Locate the cell with the specified text and output its [X, Y] center coordinate. 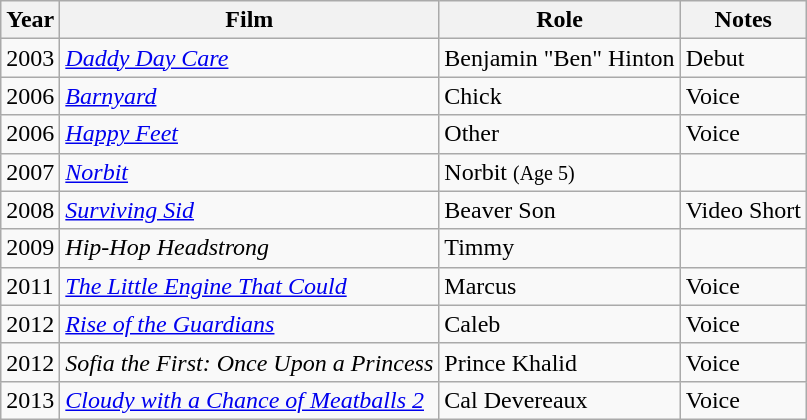
Beaver Son [560, 210]
Marcus [560, 286]
Norbit (Age 5) [560, 172]
Daddy Day Care [250, 58]
Caleb [560, 324]
Rise of the Guardians [250, 324]
2009 [30, 248]
Surviving Sid [250, 210]
2013 [30, 400]
Prince Khalid [560, 362]
Chick [560, 96]
Cloudy with a Chance of Meatballs 2 [250, 400]
Notes [743, 20]
2011 [30, 286]
Norbit [250, 172]
Role [560, 20]
Year [30, 20]
Timmy [560, 248]
The Little Engine That Could [250, 286]
Video Short [743, 210]
Barnyard [250, 96]
Cal Devereaux [560, 400]
Sofia the First: Once Upon a Princess [250, 362]
2003 [30, 58]
Film [250, 20]
Happy Feet [250, 134]
Hip-Hop Headstrong [250, 248]
2008 [30, 210]
Other [560, 134]
Benjamin "Ben" Hinton [560, 58]
Debut [743, 58]
2007 [30, 172]
